Locate the cell with the specified text and output its [x, y] center coordinate. 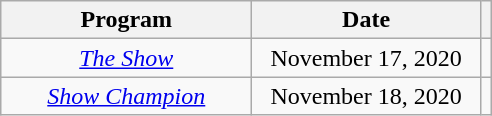
November 18, 2020 [366, 96]
November 17, 2020 [366, 58]
Date [366, 20]
Show Champion [126, 96]
The Show [126, 58]
Program [126, 20]
